Search for the cell housing the specified text and yield its [x, y] center coordinate. 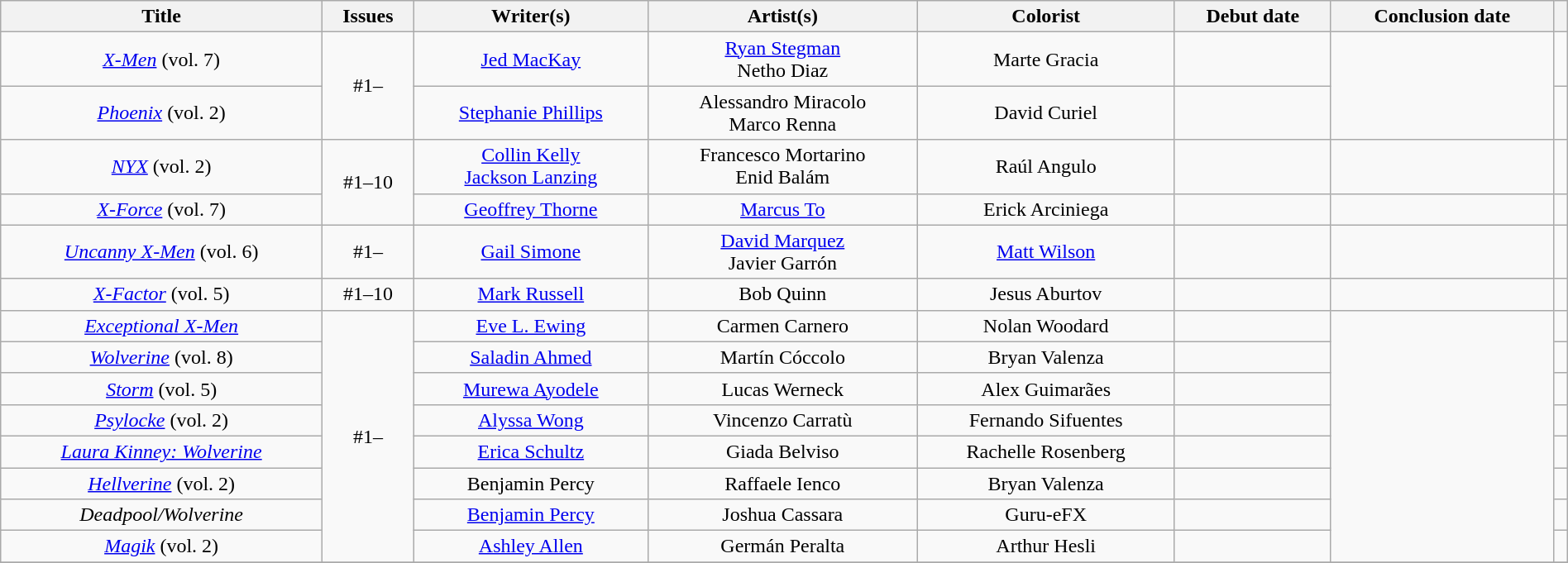
Jed MacKay [531, 60]
Jesus Aburtov [1045, 294]
Bob Quinn [782, 294]
Joshua Cassara [782, 515]
X-Factor (vol. 5) [162, 294]
Nolan Woodard [1045, 326]
Conclusion date [1442, 17]
Issues [369, 17]
Writer(s) [531, 17]
Raúl Angulo [1045, 167]
Storm (vol. 5) [162, 389]
NYX (vol. 2) [162, 167]
Alessandro MiracoloMarco Renna [782, 112]
Wolverine (vol. 8) [162, 357]
Exceptional X-Men [162, 326]
Hellverine (vol. 2) [162, 484]
Stephanie Phillips [531, 112]
Alex Guimarães [1045, 389]
Geoffrey Thorne [531, 209]
Magik (vol. 2) [162, 546]
Eve L. Ewing [531, 326]
Collin KellyJackson Lanzing [531, 167]
X-Force (vol. 7) [162, 209]
Martín Cóccolo [782, 357]
Uncanny X-Men (vol. 6) [162, 251]
Psylocke (vol. 2) [162, 420]
Marte Gracia [1045, 60]
Rachelle Rosenberg [1045, 451]
Debut date [1252, 17]
Arthur Hesli [1045, 546]
Raffaele Ienco [782, 484]
Erica Schultz [531, 451]
Deadpool/Wolverine [162, 515]
Vincenzo Carratù [782, 420]
Carmen Carnero [782, 326]
Guru-eFX [1045, 515]
Matt Wilson [1045, 251]
Artist(s) [782, 17]
Alyssa Wong [531, 420]
Laura Kinney: Wolverine [162, 451]
Germán Peralta [782, 546]
Ryan StegmanNetho Diaz [782, 60]
Saladin Ahmed [531, 357]
Murewa Ayodele [531, 389]
Phoenix (vol. 2) [162, 112]
Mark Russell [531, 294]
Giada Belviso [782, 451]
David Curiel [1045, 112]
Francesco MortarinoEnid Balám [782, 167]
Ashley Allen [531, 546]
Marcus To [782, 209]
Gail Simone [531, 251]
Title [162, 17]
Erick Arciniega [1045, 209]
Colorist [1045, 17]
X-Men (vol. 7) [162, 60]
Fernando Sifuentes [1045, 420]
David MarquezJavier Garrón [782, 251]
Lucas Werneck [782, 389]
